Pinpoint the cell where the given text exists, returning its (x, y) midpoint coordinate. 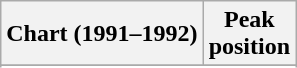
Peakposition (249, 34)
Chart (1991–1992) (102, 34)
